Provide the [x, y] coordinate of the cell's center where the given text is located.  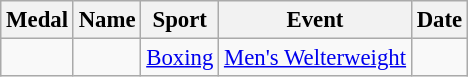
Boxing [180, 58]
Men's Welterweight [316, 58]
Medal [38, 20]
Date [439, 20]
Event [316, 20]
Name [107, 20]
Sport [180, 20]
